Locate the cell with the specified text and output its [x, y] center coordinate. 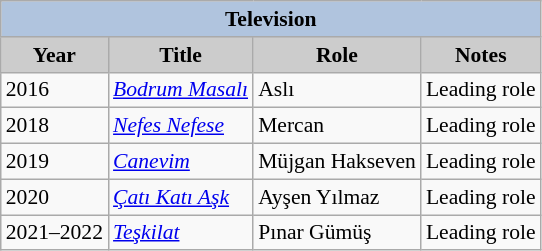
Müjgan Hakseven [337, 162]
2016 [54, 90]
Television [271, 19]
Title [180, 55]
Mercan [337, 126]
Ayşen Yılmaz [337, 197]
2020 [54, 197]
2018 [54, 126]
Aslı [337, 90]
Role [337, 55]
2021–2022 [54, 233]
Bodrum Masalı [180, 90]
Teşkilat [180, 233]
Pınar Gümüş [337, 233]
Notes [481, 55]
Canevim [180, 162]
Year [54, 55]
Nefes Nefese [180, 126]
Çatı Katı Aşk [180, 197]
2019 [54, 162]
